Find where the given text appears and provide that cell's center as (x, y) coordinate. 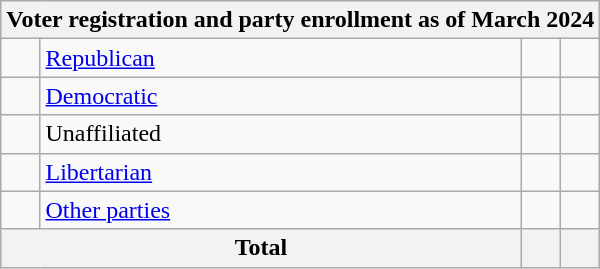
Total (262, 248)
Unaffiliated (280, 134)
Democratic (280, 96)
Voter registration and party enrollment as of March 2024 (300, 20)
Republican (280, 58)
Other parties (280, 210)
Libertarian (280, 172)
